Provide the (X, Y) coordinate of the cell's center where the given text is located.  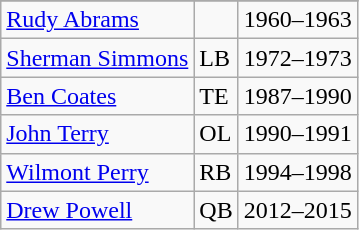
LB (216, 58)
TE (216, 96)
2012–2015 (298, 210)
1987–1990 (298, 96)
1994–1998 (298, 172)
Wilmont Perry (98, 172)
Drew Powell (98, 210)
1990–1991 (298, 134)
RB (216, 172)
Sherman Simmons (98, 58)
QB (216, 210)
Rudy Abrams (98, 20)
John Terry (98, 134)
OL (216, 134)
1972–1973 (298, 58)
Ben Coates (98, 96)
1960–1963 (298, 20)
